Extract the [x, y] coordinate from the center of the cell holding the provided text.  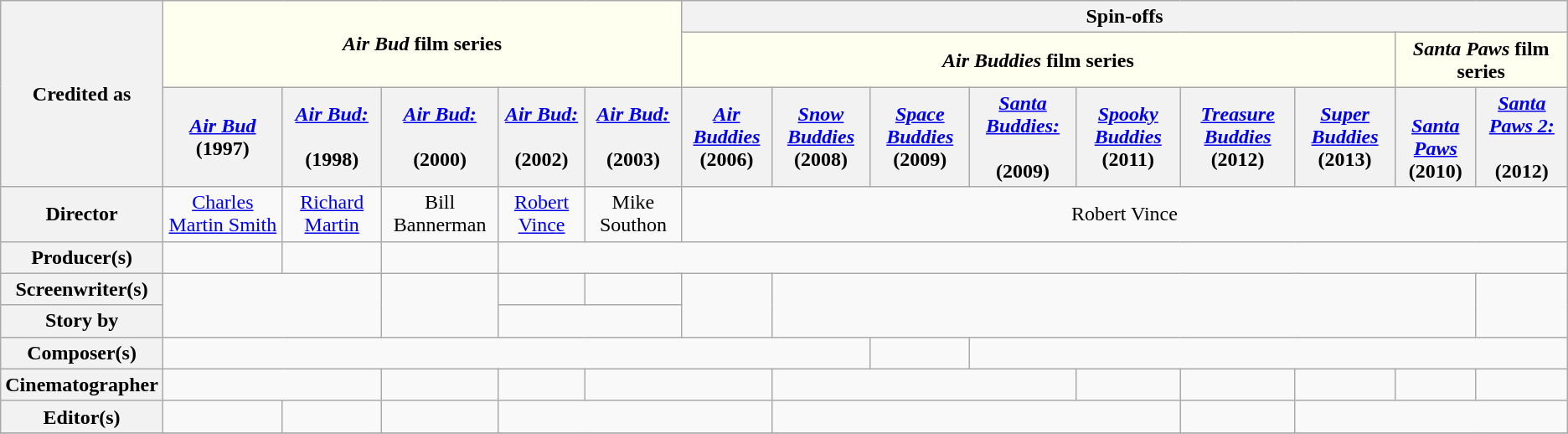
Editor(s) [82, 416]
Spooky Buddies(2011) [1127, 137]
Super Buddies(2013) [1345, 137]
Credited as [82, 94]
Santa Paws 2:(2012) [1521, 137]
Air Bud(1997) [223, 137]
Story by [82, 321]
Santa Paws(2010) [1436, 137]
Director [82, 214]
Space Buddies(2009) [920, 137]
Spin-offs [1125, 17]
Producer(s) [82, 257]
Composer(s) [82, 353]
Bill Bannerman [440, 214]
Cinematographer [82, 385]
Screenwriter(s) [82, 289]
Santa Buddies:(2009) [1024, 137]
Air Buddies film series [1039, 60]
Charles Martin Smith [223, 214]
Air Bud:(2003) [633, 137]
Santa Paws film series [1481, 60]
Air Buddies(2006) [727, 137]
Mike Southon [633, 214]
Richard Martin [332, 214]
Air Bud:(1998) [332, 137]
Air Bud:(2000) [440, 137]
Air Bud film series [422, 44]
Treasure Buddies(2012) [1238, 137]
Air Bud:(2002) [541, 137]
Snow Buddies(2008) [821, 137]
